Determine the (x, y) coordinate at the center of the cell enclosing the given text.  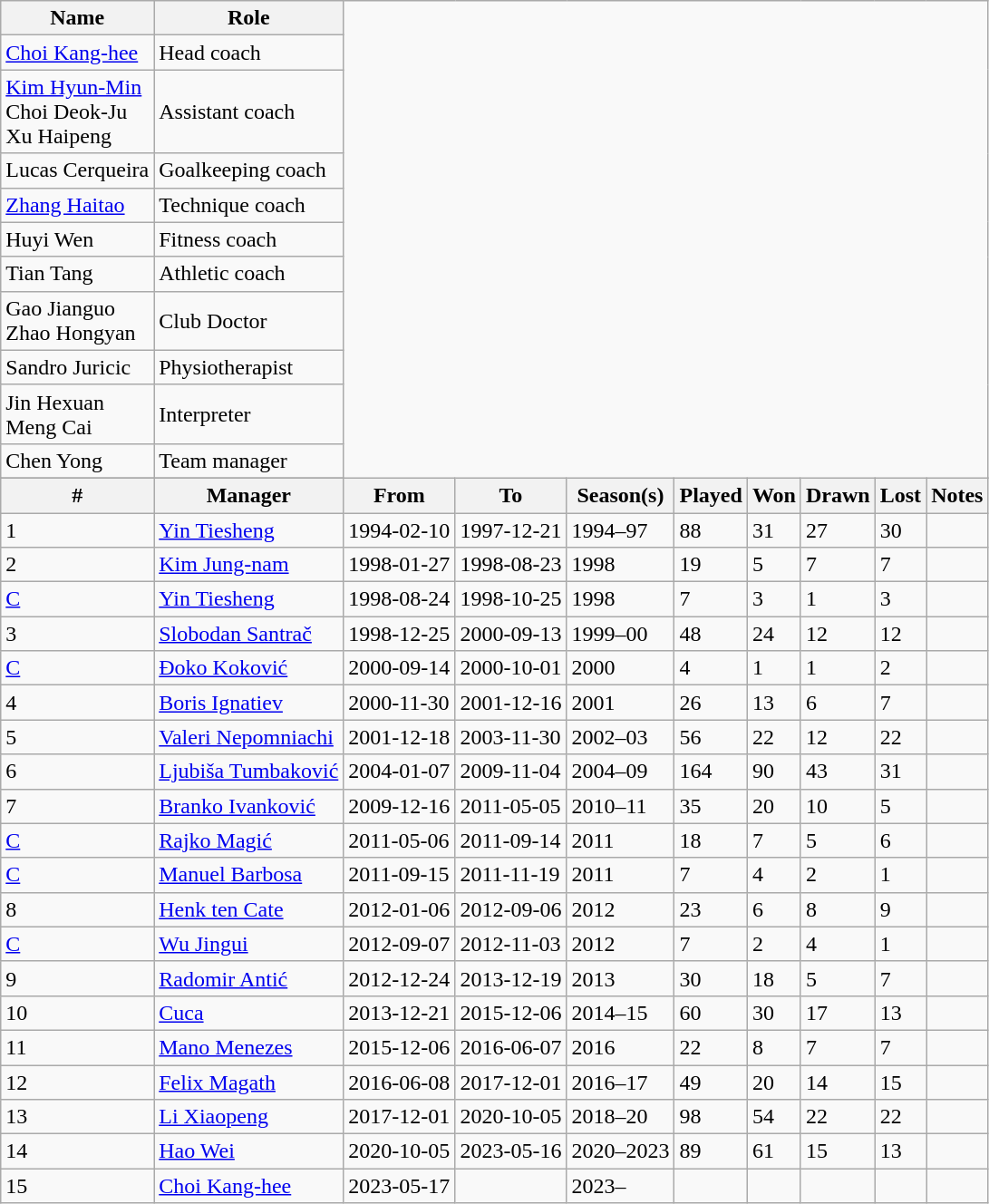
27 (838, 530)
Played (711, 495)
2016-06-08 (399, 1082)
43 (838, 772)
2011-11-19 (511, 875)
2000-09-13 (511, 634)
2000-09-14 (399, 668)
Head coach (248, 53)
Lost (900, 495)
2016-06-07 (511, 1047)
61 (774, 1151)
Assistant coach (248, 112)
Kim Jung-nam (248, 565)
19 (711, 565)
90 (774, 772)
Manuel Barbosa (248, 875)
48 (711, 634)
2013-12-21 (399, 1013)
Henk ten Cate (248, 909)
Chen Yong (78, 461)
2000-10-01 (511, 668)
Valeri Nepomniachi (248, 737)
Felix Magath (248, 1082)
Cuca (248, 1013)
49 (711, 1082)
2016–17 (620, 1082)
Athletic coach (248, 274)
2001-12-16 (511, 703)
2014–15 (620, 1013)
35 (711, 806)
Radomir Antić (248, 978)
164 (711, 772)
Physiotherapist (248, 367)
2011-05-06 (399, 840)
Đoko Koković (248, 668)
2012-01-06 (399, 909)
2000 (620, 668)
Wu Jingui (248, 944)
Fitness coach (248, 239)
2012-09-07 (399, 944)
88 (711, 530)
Huyi Wen (78, 239)
Role (248, 18)
Zhang Haitao (78, 205)
2010–11 (620, 806)
2012-11-03 (511, 944)
2004-01-07 (399, 772)
Drawn (838, 495)
1998-01-27 (399, 565)
2023-05-17 (399, 1186)
2002–03 (620, 737)
23 (711, 909)
2004–09 (620, 772)
Season(s) (620, 495)
1998-12-25 (399, 634)
Club Doctor (248, 321)
Notes (957, 495)
Won (774, 495)
1998-10-25 (511, 599)
Li Xiaopeng (248, 1117)
Rajko Magić (248, 840)
89 (711, 1151)
1998-08-24 (399, 599)
98 (711, 1117)
2023-05-16 (511, 1151)
1994–97 (620, 530)
Name (78, 18)
Goalkeeping coach (248, 170)
1994-02-10 (399, 530)
2003-11-30 (511, 737)
60 (711, 1013)
2016 (620, 1047)
Hao Wei (248, 1151)
Interpreter (248, 413)
2009-12-16 (399, 806)
24 (774, 634)
26 (711, 703)
Manager (248, 495)
Tian Tang (78, 274)
Sandro Juricic (78, 367)
2020–2023 (620, 1151)
Jin Hexuan Meng Cai (78, 413)
Technique coach (248, 205)
2012-12-24 (399, 978)
2009-11-04 (511, 772)
56 (711, 737)
1998-08-23 (511, 565)
Lucas Cerqueira (78, 170)
2013-12-19 (511, 978)
2011-09-15 (399, 875)
From (399, 495)
2012-09-06 (511, 909)
1997-12-21 (511, 530)
Kim Hyun-Min Choi Deok-Ju Xu Haipeng (78, 112)
2013 (620, 978)
To (511, 495)
2011-09-14 (511, 840)
# (78, 495)
Mano Menezes (248, 1047)
2001-12-18 (399, 737)
Gao Jianguo Zhao Hongyan (78, 321)
54 (774, 1117)
Branko Ivanković (248, 806)
2001 (620, 703)
2018–20 (620, 1117)
2011-05-05 (511, 806)
Slobodan Santrač (248, 634)
2000-11-30 (399, 703)
Boris Ignatiev (248, 703)
1999–00 (620, 634)
11 (78, 1047)
Ljubiša Tumbaković (248, 772)
17 (838, 1013)
2023– (620, 1186)
Team manager (248, 461)
